Pinpoint the cell where the given text exists, returning its [x, y] midpoint coordinate. 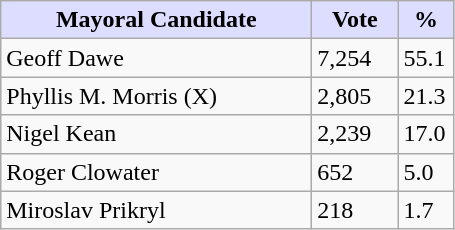
218 [355, 210]
% [426, 20]
Roger Clowater [156, 172]
Vote [355, 20]
17.0 [426, 134]
5.0 [426, 172]
55.1 [426, 58]
1.7 [426, 210]
Nigel Kean [156, 134]
2,239 [355, 134]
Miroslav Prikryl [156, 210]
21.3 [426, 96]
Geoff Dawe [156, 58]
2,805 [355, 96]
7,254 [355, 58]
652 [355, 172]
Phyllis M. Morris (X) [156, 96]
Mayoral Candidate [156, 20]
